Locate the cell with the specified text and output its [x, y] center coordinate. 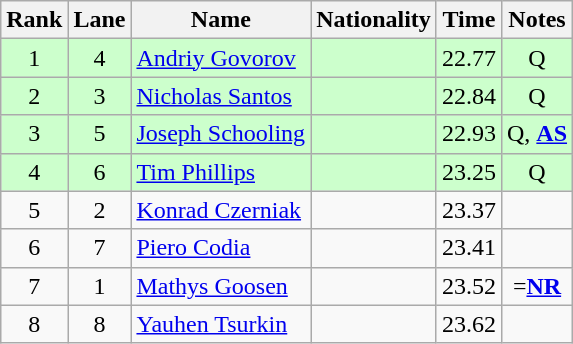
22.77 [468, 58]
Q, AS [536, 134]
Notes [536, 20]
Yauhen Tsurkin [221, 324]
23.41 [468, 248]
Nicholas Santos [221, 96]
23.37 [468, 210]
=NR [536, 286]
Andriy Govorov [221, 58]
Tim Phillips [221, 172]
Rank [34, 20]
23.25 [468, 172]
Nationality [374, 20]
Mathys Goosen [221, 286]
22.84 [468, 96]
Name [221, 20]
23.62 [468, 324]
22.93 [468, 134]
Lane [100, 20]
Joseph Schooling [221, 134]
Konrad Czerniak [221, 210]
23.52 [468, 286]
Piero Codia [221, 248]
Time [468, 20]
